For the text-containing cell, return its midpoint in (X, Y) coordinate format. 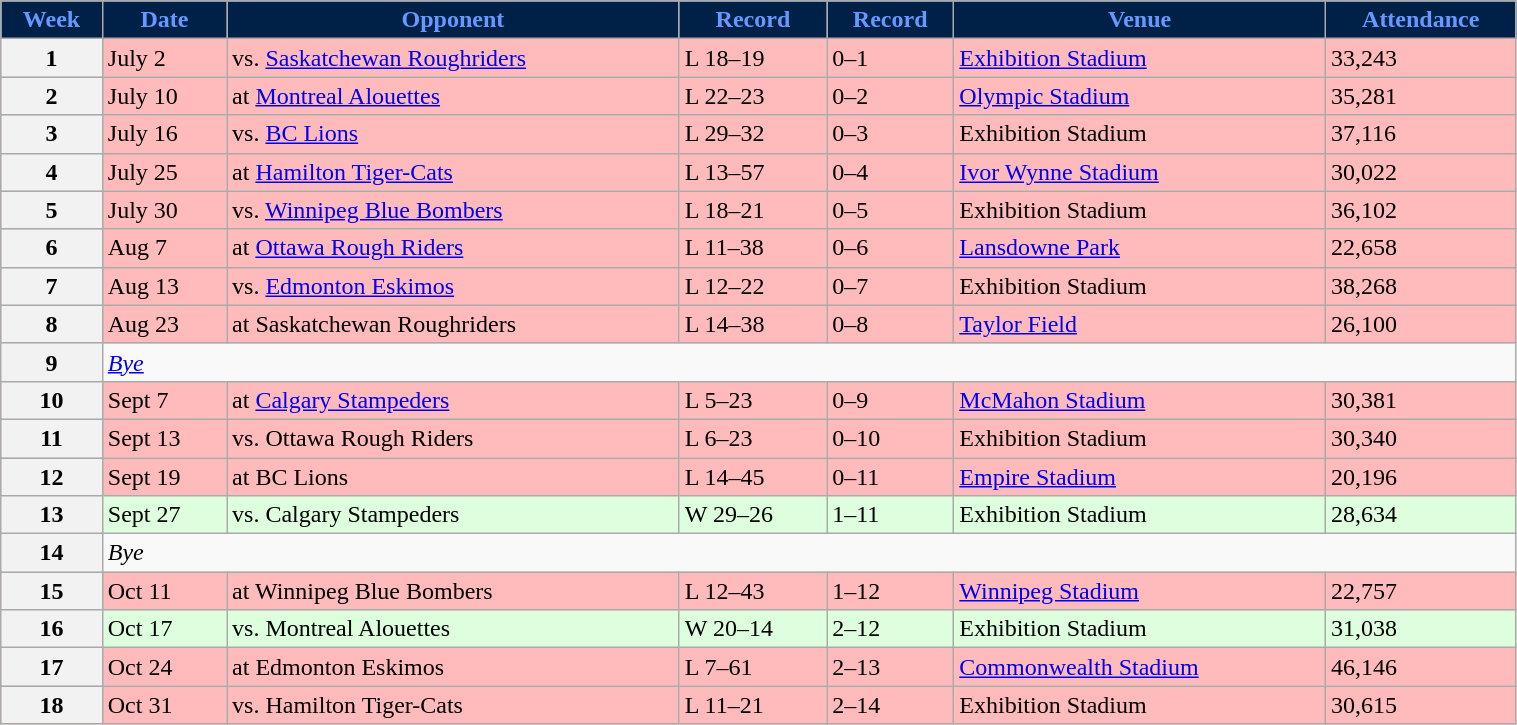
36,102 (1420, 210)
July 25 (164, 172)
L 12–22 (752, 286)
5 (52, 210)
L 29–32 (752, 134)
July 16 (164, 134)
Opponent (454, 20)
1 (52, 58)
vs. Winnipeg Blue Bombers (454, 210)
6 (52, 248)
Sept 13 (164, 438)
Commonwealth Stadium (1140, 667)
30,022 (1420, 172)
July 2 (164, 58)
2 (52, 96)
0–4 (890, 172)
7 (52, 286)
0–6 (890, 248)
Oct 24 (164, 667)
22,658 (1420, 248)
18 (52, 705)
31,038 (1420, 629)
35,281 (1420, 96)
28,634 (1420, 515)
at Montreal Alouettes (454, 96)
Oct 31 (164, 705)
Empire Stadium (1140, 477)
Sept 27 (164, 515)
Venue (1140, 20)
0–7 (890, 286)
Sept 7 (164, 400)
Olympic Stadium (1140, 96)
17 (52, 667)
Aug 13 (164, 286)
Oct 17 (164, 629)
2–12 (890, 629)
Week (52, 20)
July 30 (164, 210)
Sept 19 (164, 477)
W 20–14 (752, 629)
L 14–45 (752, 477)
9 (52, 362)
at BC Lions (454, 477)
0–5 (890, 210)
Aug 7 (164, 248)
Date (164, 20)
at Hamilton Tiger-Cats (454, 172)
vs. Ottawa Rough Riders (454, 438)
11 (52, 438)
0–2 (890, 96)
12 (52, 477)
vs. Hamilton Tiger-Cats (454, 705)
16 (52, 629)
at Winnipeg Blue Bombers (454, 591)
L 18–21 (752, 210)
Aug 23 (164, 324)
McMahon Stadium (1140, 400)
L 7–61 (752, 667)
vs. Saskatchewan Roughriders (454, 58)
at Saskatchewan Roughriders (454, 324)
30,381 (1420, 400)
L 5–23 (752, 400)
Attendance (1420, 20)
13 (52, 515)
at Edmonton Eskimos (454, 667)
L 11–38 (752, 248)
20,196 (1420, 477)
10 (52, 400)
L 14–38 (752, 324)
vs. Edmonton Eskimos (454, 286)
8 (52, 324)
Oct 11 (164, 591)
L 6–23 (752, 438)
14 (52, 553)
38,268 (1420, 286)
0–3 (890, 134)
at Ottawa Rough Riders (454, 248)
26,100 (1420, 324)
0–9 (890, 400)
37,116 (1420, 134)
at Calgary Stampeders (454, 400)
2–13 (890, 667)
30,615 (1420, 705)
1–11 (890, 515)
0–8 (890, 324)
vs. Calgary Stampeders (454, 515)
22,757 (1420, 591)
L 13–57 (752, 172)
1–12 (890, 591)
30,340 (1420, 438)
W 29–26 (752, 515)
July 10 (164, 96)
vs. BC Lions (454, 134)
0–1 (890, 58)
Lansdowne Park (1140, 248)
L 22–23 (752, 96)
33,243 (1420, 58)
46,146 (1420, 667)
0–10 (890, 438)
4 (52, 172)
3 (52, 134)
15 (52, 591)
L 12–43 (752, 591)
0–11 (890, 477)
Ivor Wynne Stadium (1140, 172)
L 11–21 (752, 705)
2–14 (890, 705)
vs. Montreal Alouettes (454, 629)
Winnipeg Stadium (1140, 591)
L 18–19 (752, 58)
Taylor Field (1140, 324)
